From the cell containing the given text, extract its center point as (X, Y) coordinate. 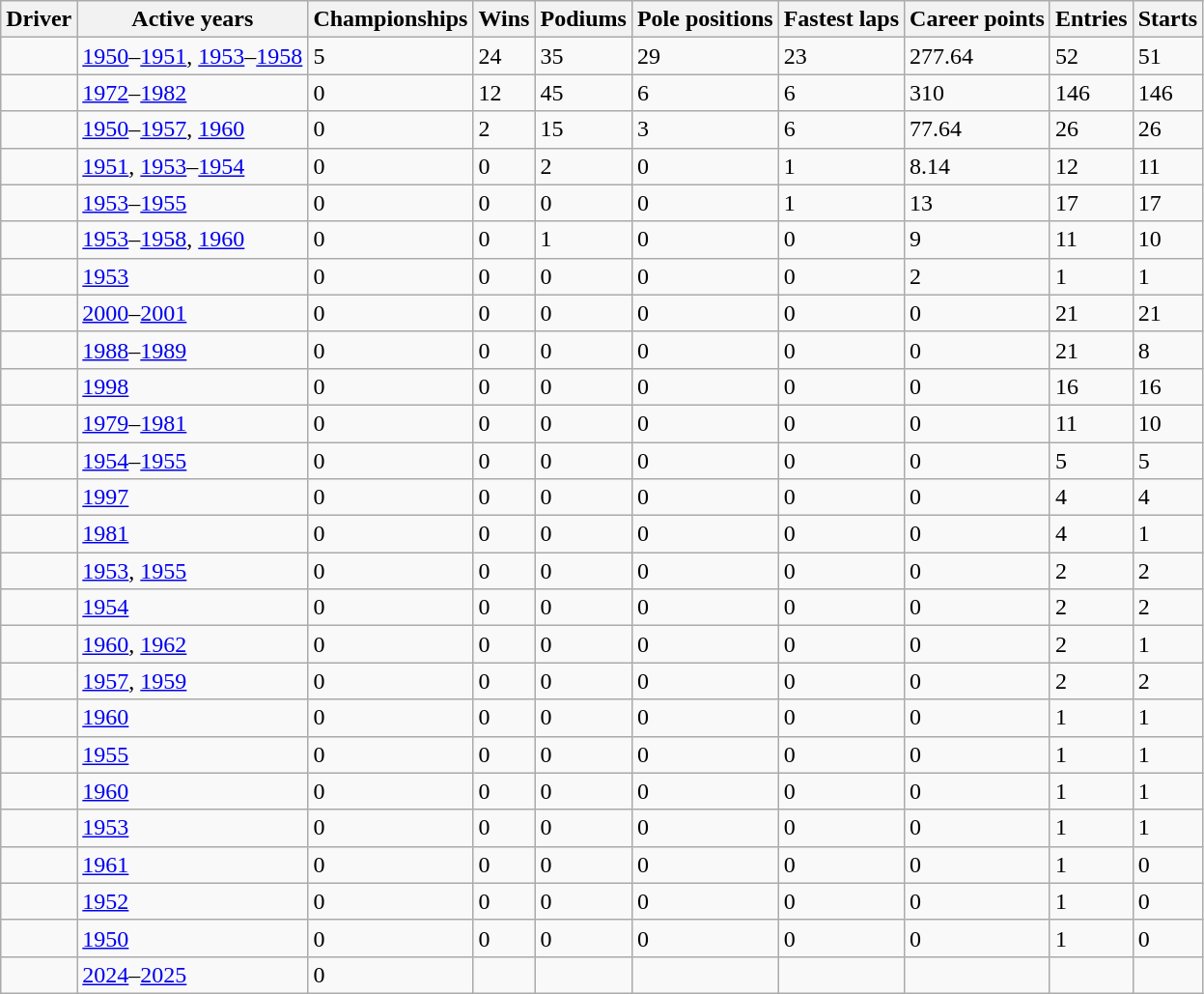
Pole positions (705, 19)
2000–2001 (193, 313)
1955 (193, 754)
3 (705, 129)
8 (1167, 350)
9 (977, 240)
13 (977, 203)
1952 (193, 901)
1972–1982 (193, 93)
35 (583, 56)
1950–1951, 1953–1958 (193, 56)
Fastest laps (841, 19)
15 (583, 129)
1957, 1959 (193, 681)
1953, 1955 (193, 571)
1954–1955 (193, 461)
2024–2025 (193, 975)
1953–1958, 1960 (193, 240)
1988–1989 (193, 350)
24 (504, 56)
1997 (193, 497)
1979–1981 (193, 423)
77.64 (977, 129)
310 (977, 93)
45 (583, 93)
29 (705, 56)
1950 (193, 938)
1954 (193, 608)
277.64 (977, 56)
Podiums (583, 19)
1953–1955 (193, 203)
1961 (193, 865)
Driver (39, 19)
1981 (193, 534)
1951, 1953–1954 (193, 166)
8.14 (977, 166)
1950–1957, 1960 (193, 129)
Wins (504, 19)
Active years (193, 19)
Starts (1167, 19)
23 (841, 56)
Championships (390, 19)
1998 (193, 386)
52 (1091, 56)
Career points (977, 19)
Entries (1091, 19)
1960, 1962 (193, 644)
51 (1167, 56)
